Output the [x, y] coordinate of the center of the cell containing the given text.  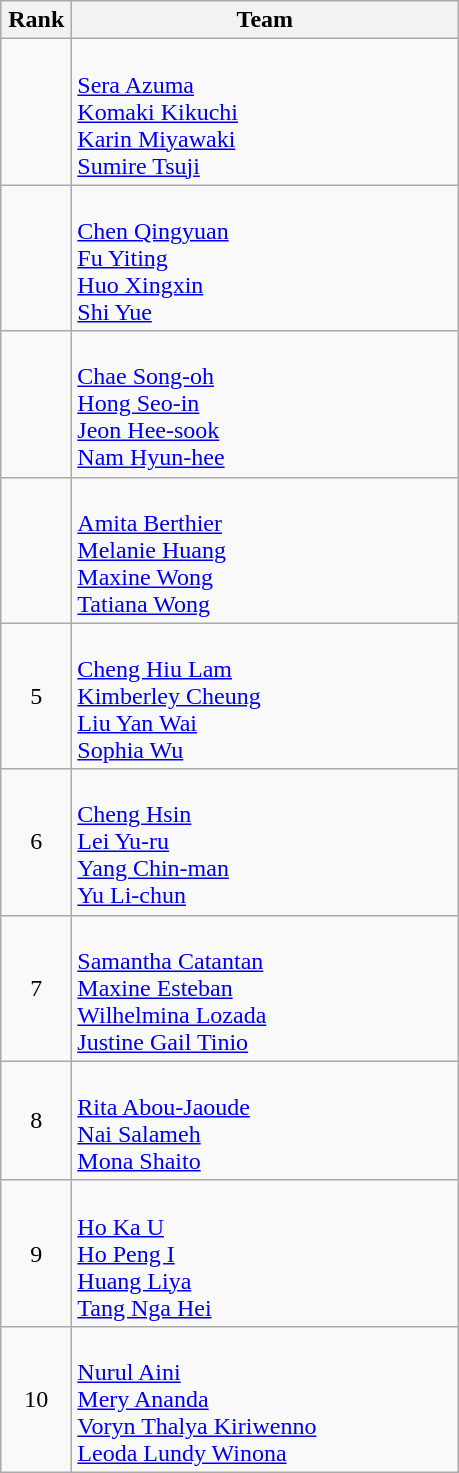
Chen QingyuanFu YitingHuo XingxinShi Yue [265, 258]
Cheng Hiu LamKimberley CheungLiu Yan WaiSophia Wu [265, 696]
Sera AzumaKomaki KikuchiKarin MiyawakiSumire Tsuji [265, 112]
Samantha CatantanMaxine EstebanWilhelmina LozadaJustine Gail Tinio [265, 988]
Chae Song-ohHong Seo-inJeon Hee-sookNam Hyun-hee [265, 404]
Cheng HsinLei Yu-ruYang Chin-manYu Li-chun [265, 842]
8 [36, 1120]
Team [265, 20]
7 [36, 988]
Rank [36, 20]
Rita Abou-JaoudeNai SalamehMona Shaito [265, 1120]
Amita BerthierMelanie HuangMaxine WongTatiana Wong [265, 550]
Nurul AiniMery AnandaVoryn Thalya KiriwennoLeoda Lundy Winona [265, 1399]
5 [36, 696]
9 [36, 1253]
10 [36, 1399]
Ho Ka UHo Peng IHuang LiyaTang Nga Hei [265, 1253]
6 [36, 842]
